Capture the cell that displays the provided text and extract its [X, Y] central coordinate. 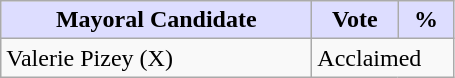
Mayoral Candidate [156, 20]
% [426, 20]
Acclaimed [383, 58]
Valerie Pizey (X) [156, 58]
Vote [355, 20]
